Return (x, y) of the center of cell containing provided text 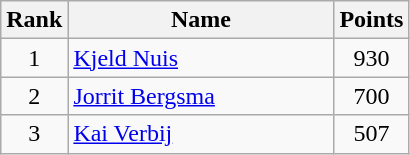
Kjeld Nuis (201, 58)
Points (372, 20)
Kai Verbij (201, 134)
Name (201, 20)
700 (372, 96)
3 (34, 134)
Rank (34, 20)
2 (34, 96)
Jorrit Bergsma (201, 96)
930 (372, 58)
1 (34, 58)
507 (372, 134)
